Return (x, y) of the center of cell containing provided text 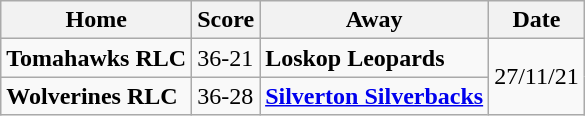
Away (374, 20)
Loskop Leopards (374, 58)
Silverton Silverbacks (374, 96)
Date (537, 20)
Tomahawks RLC (96, 58)
Wolverines RLC (96, 96)
Score (226, 20)
36-21 (226, 58)
36-28 (226, 96)
Home (96, 20)
27/11/21 (537, 77)
